Capture the cell that displays the provided text and extract its [X, Y] central coordinate. 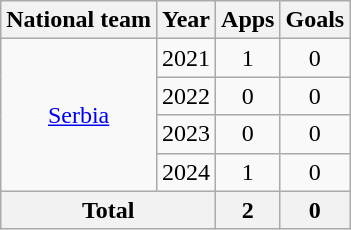
Serbia [79, 115]
2024 [186, 172]
2 [248, 210]
National team [79, 20]
Total [108, 210]
2022 [186, 96]
Goals [315, 20]
Year [186, 20]
Apps [248, 20]
2023 [186, 134]
2021 [186, 58]
